Detect which cell encompasses the target text, then output its [x, y] center coordinate. 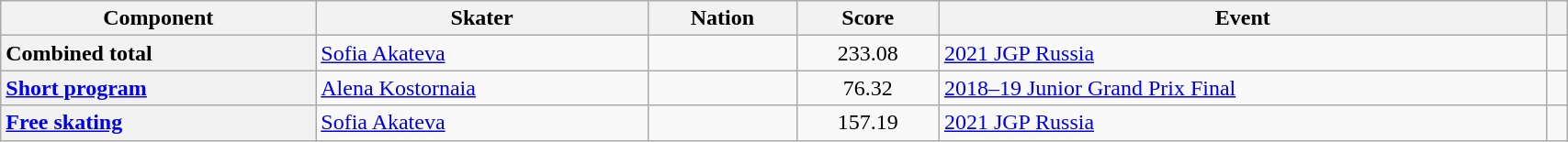
76.32 [867, 88]
157.19 [867, 123]
Short program [158, 88]
Alena Kostornaia [482, 88]
Free skating [158, 123]
Component [158, 18]
Skater [482, 18]
Nation [722, 18]
Score [867, 18]
233.08 [867, 53]
Combined total [158, 53]
2018–19 Junior Grand Prix Final [1242, 88]
Event [1242, 18]
